Detect which cell encompasses the target text, then output its [x, y] center coordinate. 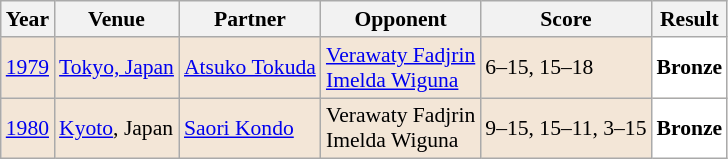
Kyoto, Japan [116, 128]
Result [690, 19]
1980 [28, 128]
Saori Kondo [250, 128]
Year [28, 19]
Score [566, 19]
1979 [28, 68]
9–15, 15–11, 3–15 [566, 128]
Tokyo, Japan [116, 68]
Venue [116, 19]
6–15, 15–18 [566, 68]
Partner [250, 19]
Opponent [400, 19]
Atsuko Tokuda [250, 68]
